Determine the [x, y] coordinate at the center of the cell enclosing the given text.  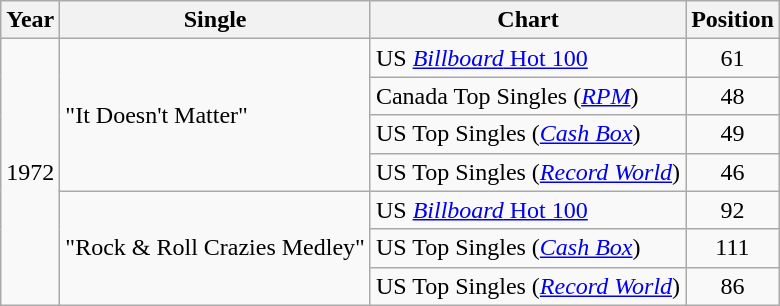
46 [733, 172]
Single [216, 20]
Position [733, 20]
Chart [528, 20]
92 [733, 210]
111 [733, 248]
1972 [30, 172]
61 [733, 58]
48 [733, 96]
49 [733, 134]
Canada Top Singles (RPM) [528, 96]
"Rock & Roll Crazies Medley" [216, 248]
"It Doesn't Matter" [216, 115]
Year [30, 20]
86 [733, 286]
